Identify which cell holds the provided text, then report its (X, Y) central coordinate. 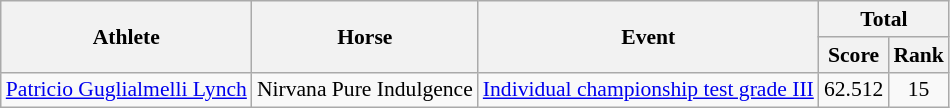
Score (854, 55)
Nirvana Pure Indulgence (365, 90)
Event (648, 36)
62.512 (854, 90)
15 (918, 90)
Rank (918, 55)
Total (884, 19)
Horse (365, 36)
Patricio Guglialmelli Lynch (126, 90)
Individual championship test grade III (648, 90)
Athlete (126, 36)
